Return the (X, Y) coordinate for the center point of the cell that contains the specified text.  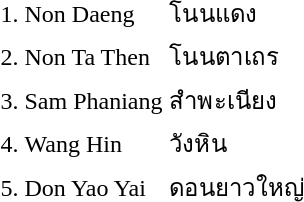
Wang Hin (94, 144)
Non Ta Then (94, 56)
Sam Phaniang (94, 100)
